Extract the (X, Y) coordinate from the center of the cell holding the provided text.  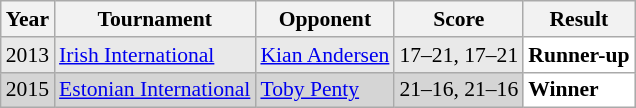
Estonian International (154, 90)
Winner (578, 90)
Year (28, 19)
17–21, 17–21 (458, 55)
Toby Penty (324, 90)
2013 (28, 55)
21–16, 21–16 (458, 90)
Score (458, 19)
Irish International (154, 55)
Tournament (154, 19)
2015 (28, 90)
Runner-up (578, 55)
Kian Andersen (324, 55)
Result (578, 19)
Opponent (324, 19)
